Return the [X, Y] coordinate for the center point of the cell that contains the specified text.  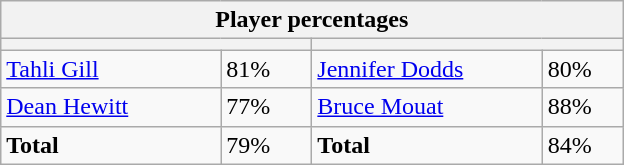
80% [582, 69]
81% [266, 69]
77% [266, 107]
Jennifer Dodds [427, 69]
Bruce Mouat [427, 107]
84% [582, 145]
79% [266, 145]
Player percentages [312, 20]
88% [582, 107]
Tahli Gill [111, 69]
Dean Hewitt [111, 107]
